Find where the given text appears and provide that cell's center as (x, y) coordinate. 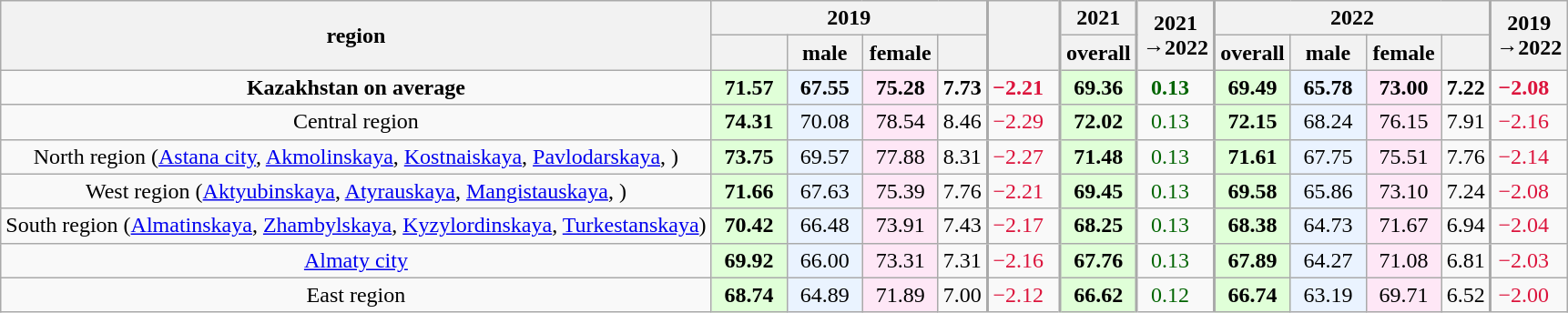
68.38 (1252, 226)
66.74 (1252, 295)
69.36 (1098, 87)
74.31 (748, 122)
−2.17 (1023, 226)
region (356, 35)
76.15 (1404, 122)
73.75 (748, 156)
67.75 (1328, 156)
2019→2022 (1529, 35)
2021→2022 (1176, 35)
71.61 (1252, 156)
69.58 (1252, 191)
63.19 (1328, 295)
7.22 (1466, 87)
78.54 (900, 122)
64.27 (1328, 260)
North region (Astana city, Akmolinskaya, Kostnaiskaya, Pavlodarskaya, ) (356, 156)
69.57 (825, 156)
2019 (849, 18)
71.89 (900, 295)
64.73 (1328, 226)
73.10 (1404, 191)
70.42 (748, 226)
65.78 (1328, 87)
2021 (1098, 18)
7.91 (1466, 122)
Almaty city (356, 260)
71.48 (1098, 156)
77.88 (900, 156)
−2.12 (1023, 295)
6.81 (1466, 260)
−2.14 (1529, 156)
−2.00 (1529, 295)
65.86 (1328, 191)
West region (Aktyubinskaya, Atyrauskaya, Mangistauskaya, ) (356, 191)
71.08 (1404, 260)
75.28 (900, 87)
Kazakhstan on average (356, 87)
71.57 (748, 87)
72.15 (1252, 122)
6.94 (1466, 226)
7.31 (962, 260)
69.49 (1252, 87)
6.52 (1466, 295)
69.92 (748, 260)
67.76 (1098, 260)
69.45 (1098, 191)
67.63 (825, 191)
68.24 (1328, 122)
73.91 (900, 226)
66.48 (825, 226)
−2.04 (1529, 226)
75.51 (1404, 156)
−2.29 (1023, 122)
68.25 (1098, 226)
67.89 (1252, 260)
64.89 (825, 295)
0.12 (1176, 295)
−2.03 (1529, 260)
71.67 (1404, 226)
69.71 (1404, 295)
8.46 (962, 122)
8.31 (962, 156)
South region (Almatinskaya, Zhambylskaya, Kyzylordinskaya, Turkestanskaya) (356, 226)
7.00 (962, 295)
Central region (356, 122)
−2.27 (1023, 156)
72.02 (1098, 122)
75.39 (900, 191)
66.62 (1098, 295)
67.55 (825, 87)
73.31 (900, 260)
71.66 (748, 191)
70.08 (825, 122)
7.43 (962, 226)
66.00 (825, 260)
East region (356, 295)
68.74 (748, 295)
7.73 (962, 87)
2022 (1352, 18)
73.00 (1404, 87)
7.24 (1466, 191)
